Locate the cell with the specified text and output its [x, y] center coordinate. 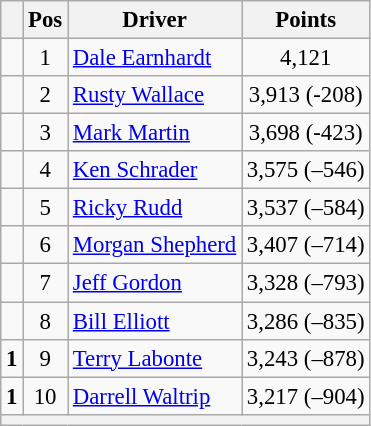
Driver [155, 20]
3 [46, 133]
3,328 (–793) [306, 283]
4 [46, 170]
3,575 (–546) [306, 170]
3,407 (–714) [306, 245]
7 [46, 283]
10 [46, 396]
4,121 [306, 58]
2 [46, 95]
6 [46, 245]
3,243 (–878) [306, 358]
Rusty Wallace [155, 95]
Jeff Gordon [155, 283]
5 [46, 208]
Dale Earnhardt [155, 58]
3,537 (–584) [306, 208]
Darrell Waltrip [155, 396]
Pos [46, 20]
Mark Martin [155, 133]
8 [46, 321]
Bill Elliott [155, 321]
Morgan Shepherd [155, 245]
3,913 (-208) [306, 95]
3,286 (–835) [306, 321]
Terry Labonte [155, 358]
Points [306, 20]
Ricky Rudd [155, 208]
3,217 (–904) [306, 396]
Ken Schrader [155, 170]
3,698 (-423) [306, 133]
9 [46, 358]
